Find where the given text appears and provide that cell's center as [X, Y] coordinate. 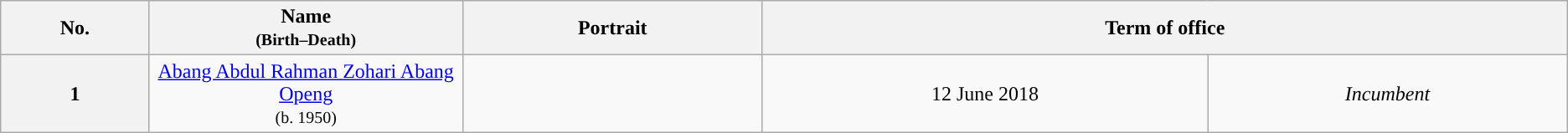
Abang Abdul Rahman Zohari Abang Openg(b. 1950) [306, 94]
Portrait [612, 28]
Name(Birth–Death) [306, 28]
Term of office [1164, 28]
1 [75, 94]
No. [75, 28]
12 June 2018 [985, 94]
Incumbent [1387, 94]
